Output the [X, Y] coordinate of the center of the cell containing the given text.  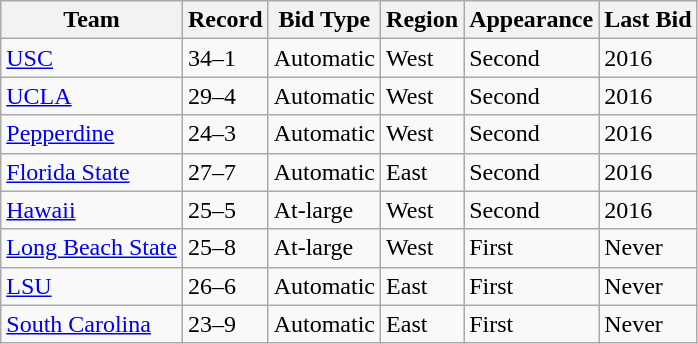
34–1 [225, 58]
Hawaii [92, 210]
27–7 [225, 172]
Last Bid [648, 20]
23–9 [225, 324]
Florida State [92, 172]
Team [92, 20]
25–8 [225, 248]
29–4 [225, 96]
Long Beach State [92, 248]
24–3 [225, 134]
Bid Type [324, 20]
25–5 [225, 210]
LSU [92, 286]
USC [92, 58]
South Carolina [92, 324]
Region [422, 20]
UCLA [92, 96]
Appearance [532, 20]
Pepperdine [92, 134]
26–6 [225, 286]
Record [225, 20]
